Pinpoint the cell where the given text exists, returning its (x, y) midpoint coordinate. 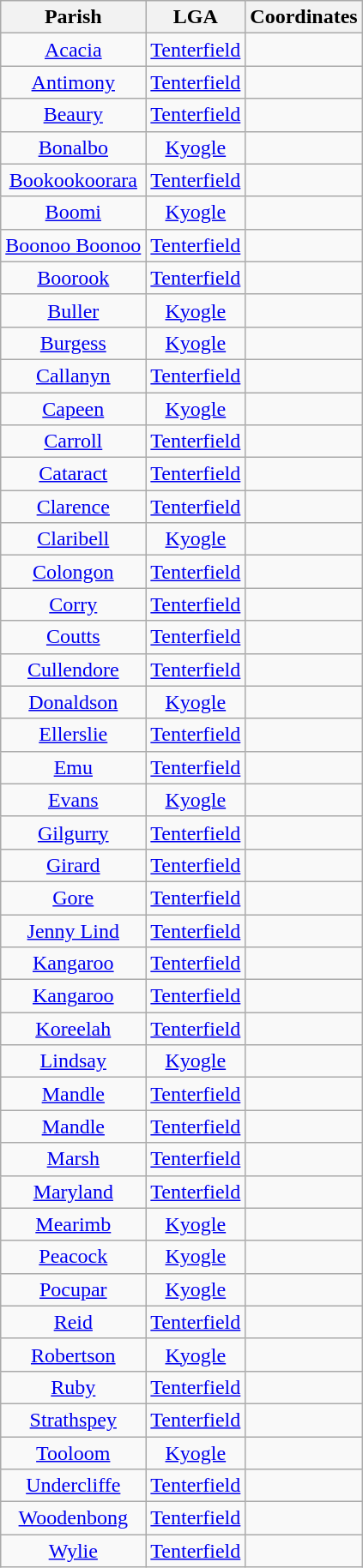
Ellerslie (74, 735)
Parish (74, 17)
Corry (74, 604)
Callanyn (74, 375)
Wylie (74, 1551)
Cullendore (74, 670)
Beaury (74, 115)
Boorook (74, 278)
Bookookoorara (74, 180)
Bonalbo (74, 147)
Strathspey (74, 1420)
Peacock (74, 1257)
Claribell (74, 539)
Koreelah (74, 1029)
Capeen (74, 409)
Acacia (74, 50)
Maryland (74, 1192)
Burgess (74, 343)
Lindsay (74, 1061)
Robertson (74, 1355)
Clarence (74, 507)
Marsh (74, 1159)
Boomi (74, 213)
Tooloom (74, 1453)
Evans (74, 800)
Pocupar (74, 1289)
Ruby (74, 1387)
Undercliffe (74, 1486)
Boonoo Boonoo (74, 245)
Girard (74, 865)
Colongon (74, 572)
Cataract (74, 474)
Reid (74, 1322)
Gilgurry (74, 832)
Donaldson (74, 702)
Carroll (74, 442)
LGA (196, 17)
Jenny Lind (74, 930)
Antimony (74, 82)
Buller (74, 310)
Woodenbong (74, 1518)
Gore (74, 898)
Coordinates (304, 17)
Coutts (74, 637)
Emu (74, 767)
Mearimb (74, 1224)
